Extract the (X, Y) coordinate from the center of the cell holding the provided text.  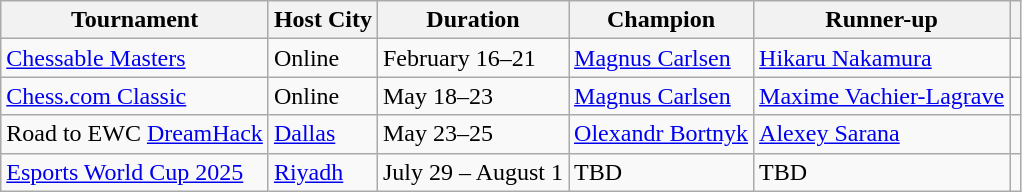
May 23–25 (472, 134)
Olexandr Bortnyk (662, 134)
Road to EWC DreamHack (135, 134)
Riyadh (322, 172)
July 29 – August 1 (472, 172)
Hikaru Nakamura (882, 58)
Runner-up (882, 20)
Alexey Sarana (882, 134)
Duration (472, 20)
Host City (322, 20)
Chess.com Classic (135, 96)
May 18–23 (472, 96)
Champion (662, 20)
Tournament (135, 20)
Chessable Masters (135, 58)
Maxime Vachier-Lagrave (882, 96)
February 16–21 (472, 58)
Dallas (322, 134)
Esports World Cup 2025 (135, 172)
